Scan for the cell matching the given text and deliver its [X, Y] coordinate at center. 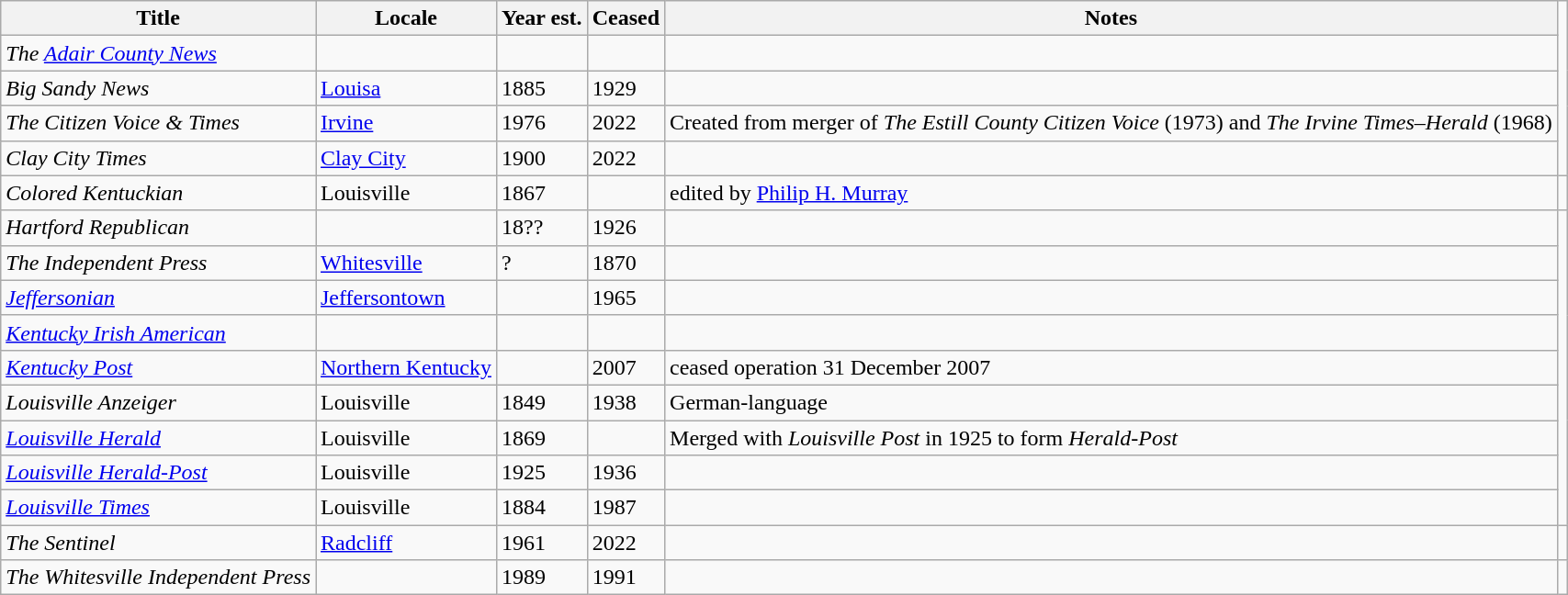
Jeffersonian [158, 297]
Radcliff [406, 543]
Year est. [542, 18]
Ceased [626, 18]
1884 [542, 508]
The Adair County News [158, 53]
Clay City Times [158, 158]
Louisville Herald-Post [158, 473]
Kentucky Irish American [158, 332]
1989 [542, 578]
Whitesville [406, 263]
1991 [626, 578]
1965 [626, 297]
1900 [542, 158]
1849 [542, 402]
18?? [542, 228]
1938 [626, 402]
1987 [626, 508]
Hartford Republican [158, 228]
Notes [1111, 18]
Irvine [406, 123]
Jeffersontown [406, 297]
1885 [542, 88]
Louisville Times [158, 508]
edited by Philip H. Murray [1111, 193]
1936 [626, 473]
The Sentinel [158, 543]
The Whitesville Independent Press [158, 578]
Locale [406, 18]
Kentucky Post [158, 367]
German-language [1111, 402]
1867 [542, 193]
Title [158, 18]
2007 [626, 367]
Created from merger of The Estill County Citizen Voice (1973) and The Irvine Times–Herald (1968) [1111, 123]
Northern Kentucky [406, 367]
The Citizen Voice & Times [158, 123]
Louisa [406, 88]
? [542, 263]
ceased operation 31 December 2007 [1111, 367]
1870 [626, 263]
1926 [626, 228]
Big Sandy News [158, 88]
Louisville Anzeiger [158, 402]
1976 [542, 123]
1929 [626, 88]
1925 [542, 473]
Louisville Herald [158, 438]
The Independent Press [158, 263]
Clay City [406, 158]
Colored Kentuckian [158, 193]
1961 [542, 543]
1869 [542, 438]
Merged with Louisville Post in 1925 to form Herald-Post [1111, 438]
